Output the (x, y) coordinate of the center of the cell containing the given text.  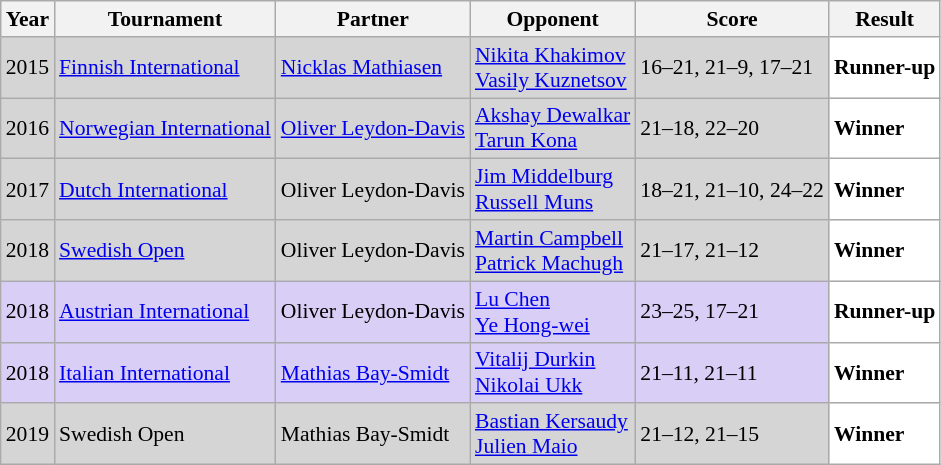
Norwegian International (165, 128)
Year (28, 19)
Partner (373, 19)
2016 (28, 128)
2017 (28, 190)
16–21, 21–9, 17–21 (732, 68)
Martin Campbell Patrick Machugh (552, 250)
Nicklas Mathiasen (373, 68)
Bastian Kersaudy Julien Maio (552, 434)
21–11, 21–11 (732, 372)
21–18, 22–20 (732, 128)
Vitalij Durkin Nikolai Ukk (552, 372)
Nikita Khakimov Vasily Kuznetsov (552, 68)
Result (884, 19)
Dutch International (165, 190)
21–12, 21–15 (732, 434)
Akshay Dewalkar Tarun Kona (552, 128)
Austrian International (165, 312)
2019 (28, 434)
Lu Chen Ye Hong-wei (552, 312)
Score (732, 19)
2015 (28, 68)
23–25, 17–21 (732, 312)
21–17, 21–12 (732, 250)
18–21, 21–10, 24–22 (732, 190)
Finnish International (165, 68)
Tournament (165, 19)
Italian International (165, 372)
Opponent (552, 19)
Jim Middelburg Russell Muns (552, 190)
